Search for the cell housing the specified text and yield its [X, Y] center coordinate. 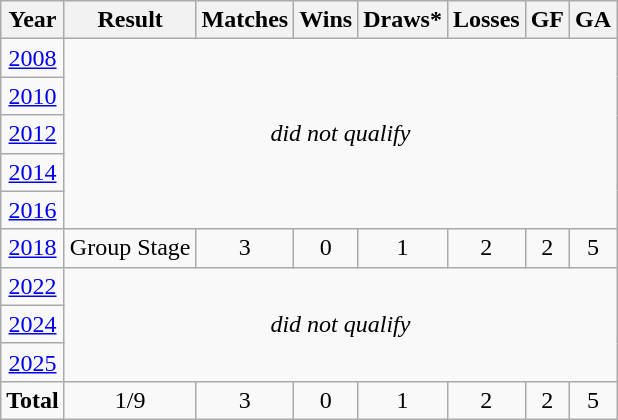
Draws* [403, 20]
Result [130, 20]
2008 [33, 58]
2012 [33, 134]
2018 [33, 248]
1/9 [130, 400]
2022 [33, 286]
2014 [33, 172]
Group Stage [130, 248]
2024 [33, 324]
Losses [486, 20]
Wins [326, 20]
Year [33, 20]
2025 [33, 362]
2016 [33, 210]
Matches [245, 20]
GA [594, 20]
GF [547, 20]
Total [33, 400]
2010 [33, 96]
